Identify which cell holds the provided text, then report its [X, Y] central coordinate. 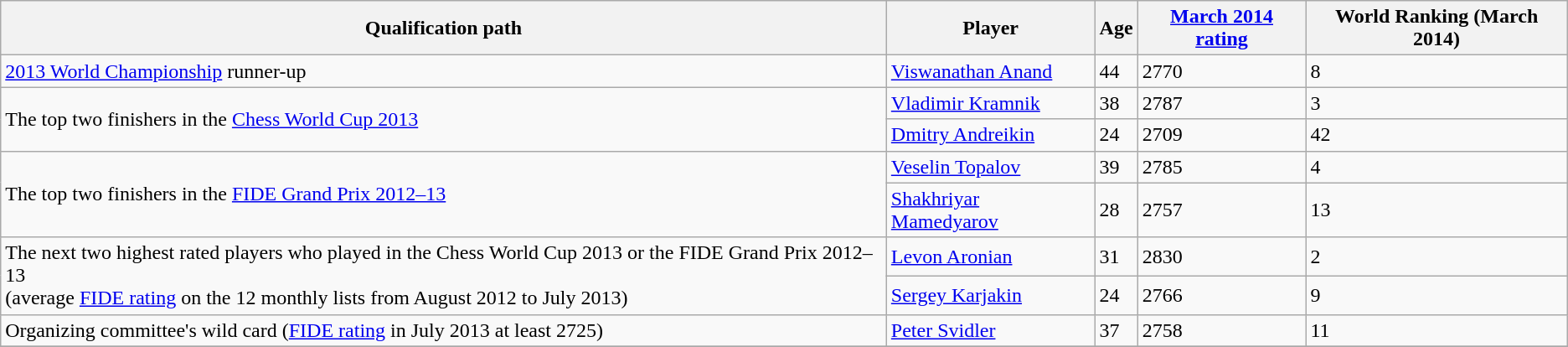
3 [1436, 103]
Dmitry Andreikin [990, 135]
13 [1436, 210]
March 2014 rating [1221, 28]
2709 [1221, 135]
2785 [1221, 167]
44 [1116, 71]
Qualification path [444, 28]
Levon Aronian [990, 256]
4 [1436, 167]
Age [1116, 28]
31 [1116, 256]
2830 [1221, 256]
8 [1436, 71]
2757 [1221, 210]
Peter Svidler [990, 330]
2 [1436, 256]
37 [1116, 330]
38 [1116, 103]
2013 World Championship runner-up [444, 71]
2787 [1221, 103]
The top two finishers in the Chess World Cup 2013 [444, 119]
2758 [1221, 330]
Player [990, 28]
39 [1116, 167]
42 [1436, 135]
2766 [1221, 295]
2770 [1221, 71]
11 [1436, 330]
Veselin Topalov [990, 167]
Sergey Karjakin [990, 295]
The top two finishers in the FIDE Grand Prix 2012–13 [444, 194]
World Ranking (March 2014) [1436, 28]
Shakhriyar Mamedyarov [990, 210]
Organizing committee's wild card (FIDE rating in July 2013 at least 2725) [444, 330]
Vladimir Kramnik [990, 103]
28 [1116, 210]
Viswanathan Anand [990, 71]
9 [1436, 295]
